Capture the cell that displays the provided text and extract its [x, y] central coordinate. 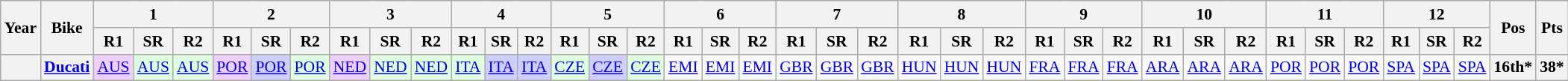
5 [607, 14]
Bike [67, 27]
2 [271, 14]
Ducati [67, 67]
1 [153, 14]
Year [21, 27]
4 [501, 14]
3 [391, 14]
8 [962, 14]
7 [837, 14]
9 [1083, 14]
10 [1204, 14]
38* [1552, 67]
6 [721, 14]
Pts [1552, 27]
16th* [1513, 67]
11 [1325, 14]
Pos [1513, 27]
12 [1437, 14]
